Detect which cell encompasses the target text, then output its [X, Y] center coordinate. 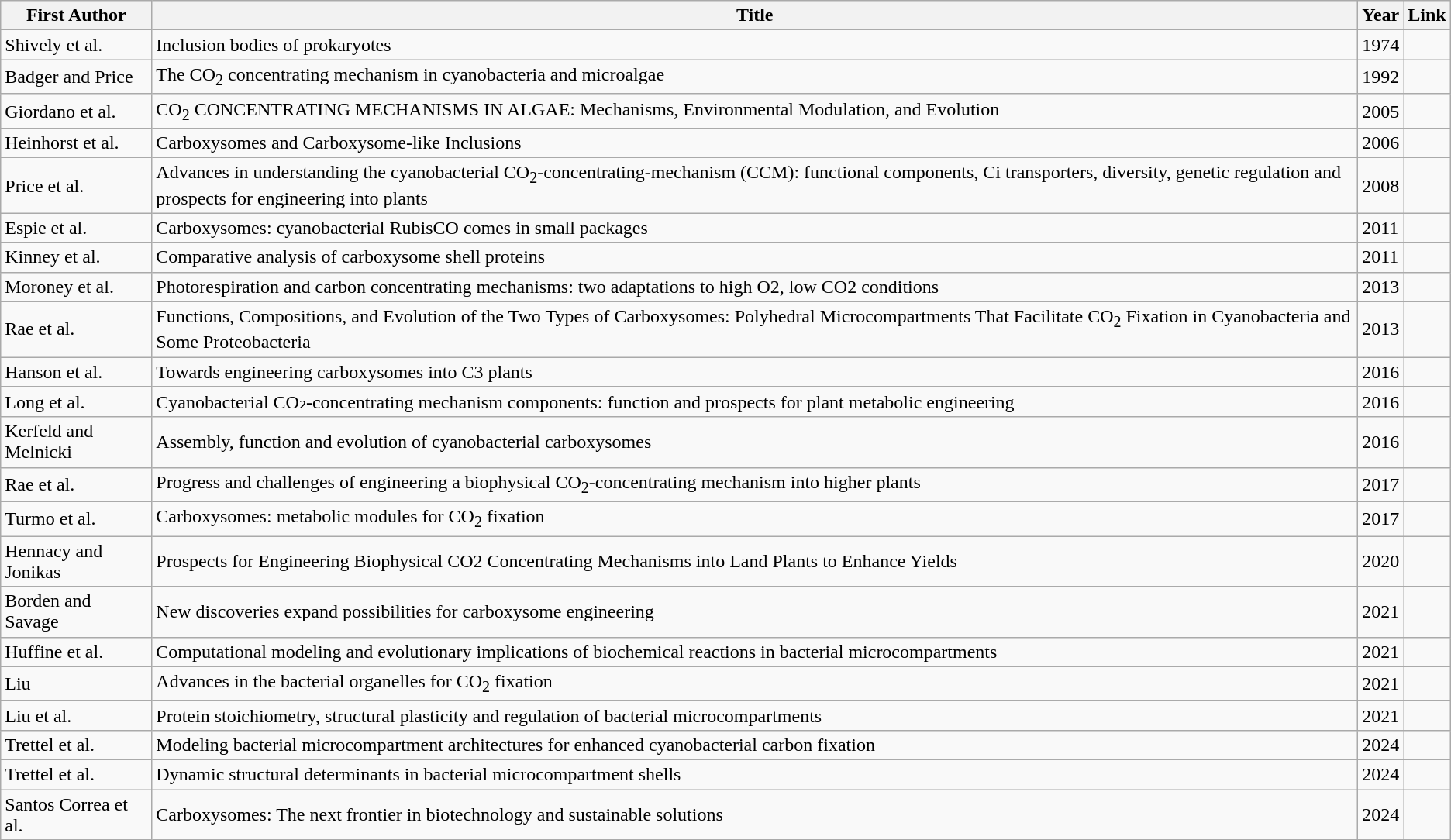
Shively et al. [76, 45]
Badger and Price [76, 77]
Protein stoichiometry, structural plasticity and regulation of bacterial microcompartments [755, 715]
2020 [1381, 561]
2005 [1381, 111]
Computational modeling and evolutionary implications of biochemical reactions in bacterial microcompartments [755, 652]
Carboxysomes and Carboxysome-like Inclusions [755, 143]
Progress and challenges of engineering a biophysical CO2-concentrating mechanism into higher plants [755, 484]
New discoveries expand possibilities for carboxysome engineering [755, 612]
Santos Correa et al. [76, 815]
Advances in the bacterial organelles for CO2 fixation [755, 683]
Title [755, 15]
Kerfeld and Melnicki [76, 442]
Carboxysomes: The next frontier in biotechnology and sustainable solutions [755, 815]
Dynamic structural determinants in bacterial microcompartment shells [755, 775]
Year [1381, 15]
Cyanobacterial CO₂-concentrating mechanism components: function and prospects for plant metabolic engineering [755, 402]
Liu [76, 683]
CO2 CONCENTRATING MECHANISMS IN ALGAE: Mechanisms, Environmental Modulation, and Evolution [755, 111]
Moroney et al. [76, 287]
Towards engineering carboxysomes into C3 plants [755, 371]
1974 [1381, 45]
Huffine et al. [76, 652]
Borden and Savage [76, 612]
Modeling bacterial microcompartment architectures for enhanced cyanobacterial carbon fixation [755, 745]
Kinney et al. [76, 257]
Hennacy and Jonikas [76, 561]
2006 [1381, 143]
Link [1427, 15]
Comparative analysis of carboxysome shell proteins [755, 257]
Hanson et al. [76, 371]
Price et al. [76, 186]
Turmo et al. [76, 519]
Carboxysomes: cyanobacterial RubisCO comes in small packages [755, 228]
Espie et al. [76, 228]
Giordano et al. [76, 111]
First Author [76, 15]
Assembly, function and evolution of cyanobacterial carboxysomes [755, 442]
Long et al. [76, 402]
Liu et al. [76, 715]
Inclusion bodies of prokaryotes [755, 45]
Carboxysomes: metabolic modules for CO2 fixation [755, 519]
2008 [1381, 186]
Heinhorst et al. [76, 143]
Prospects for Engineering Biophysical CO2 Concentrating Mechanisms into Land Plants to Enhance Yields [755, 561]
The CO2 concentrating mechanism in cyanobacteria and microalgae [755, 77]
Photorespiration and carbon concentrating mechanisms: two adaptations to high O2, low CO2 conditions [755, 287]
1992 [1381, 77]
